Pinpoint the cell where the given text exists, returning its [x, y] midpoint coordinate. 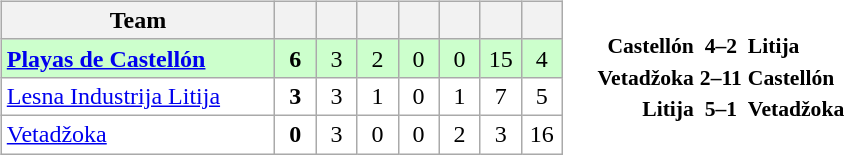
4 [542, 58]
15 [500, 58]
Lesna Industrija Litija [138, 96]
Litija [646, 109]
Playas de Castellón [138, 58]
5 [542, 96]
2–11 [720, 77]
4–2 [720, 46]
6 [296, 58]
7 [500, 96]
16 [542, 134]
Team [138, 20]
Castellón [646, 46]
5–1 [720, 109]
